Detect which cell encompasses the target text, then output its (X, Y) center coordinate. 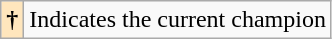
Indicates the current champion (178, 20)
† (12, 20)
